Return [x, y] of the center of cell containing provided text 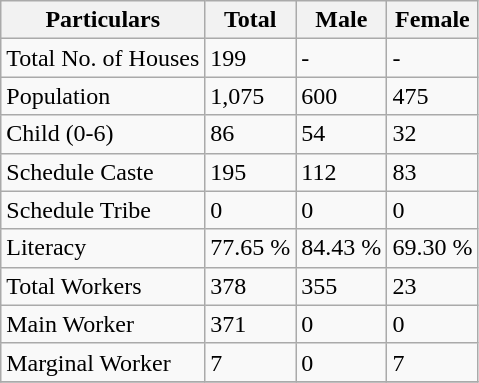
195 [250, 172]
54 [342, 134]
1,075 [250, 96]
Population [103, 96]
378 [250, 286]
Marginal Worker [103, 362]
Schedule Tribe [103, 210]
199 [250, 58]
83 [432, 172]
69.30 % [432, 248]
23 [432, 286]
Child (0-6) [103, 134]
112 [342, 172]
Literacy [103, 248]
32 [432, 134]
77.65 % [250, 248]
Total Workers [103, 286]
Male [342, 20]
86 [250, 134]
475 [432, 96]
Total No. of Houses [103, 58]
Schedule Caste [103, 172]
600 [342, 96]
84.43 % [342, 248]
355 [342, 286]
Female [432, 20]
Total [250, 20]
Main Worker [103, 324]
Particulars [103, 20]
371 [250, 324]
